Identify which cell holds the provided text, then report its (X, Y) central coordinate. 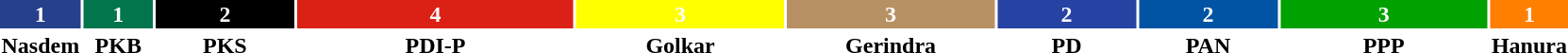
4 (436, 14)
